Provide the (x, y) coordinate of the cell's center where the given text is located.  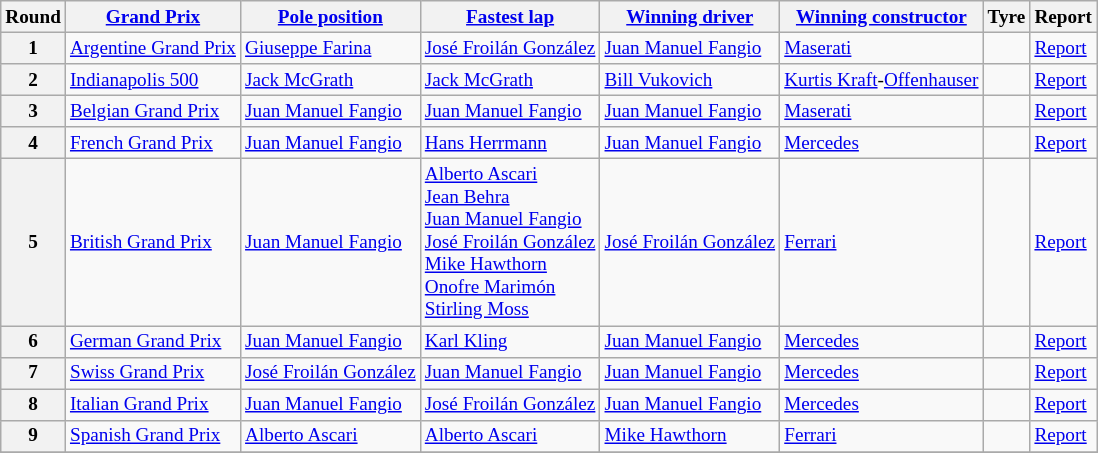
5 (34, 242)
German Grand Prix (152, 341)
1 (34, 48)
Fastest lap (510, 17)
Swiss Grand Prix (152, 373)
3 (34, 111)
8 (34, 405)
Winning driver (690, 17)
Grand Prix (152, 17)
Round (34, 17)
4 (34, 143)
French Grand Prix (152, 143)
Bill Vukovich (690, 80)
Kurtis Kraft-Offenhauser (882, 80)
Indianapolis 500 (152, 80)
6 (34, 341)
Italian Grand Prix (152, 405)
7 (34, 373)
Tyre (1006, 17)
Pole position (331, 17)
2 (34, 80)
Spanish Grand Prix (152, 436)
Winning constructor (882, 17)
Argentine Grand Prix (152, 48)
Karl Kling (510, 341)
9 (34, 436)
Belgian Grand Prix (152, 111)
British Grand Prix (152, 242)
Mike Hawthorn (690, 436)
Giuseppe Farina (331, 48)
Hans Herrmann (510, 143)
Alberto Ascari Jean Behra Juan Manuel Fangio José Froilán González Mike Hawthorn Onofre Marimón Stirling Moss (510, 242)
